Return the (X, Y) coordinate for the center point of the cell that contains the specified text.  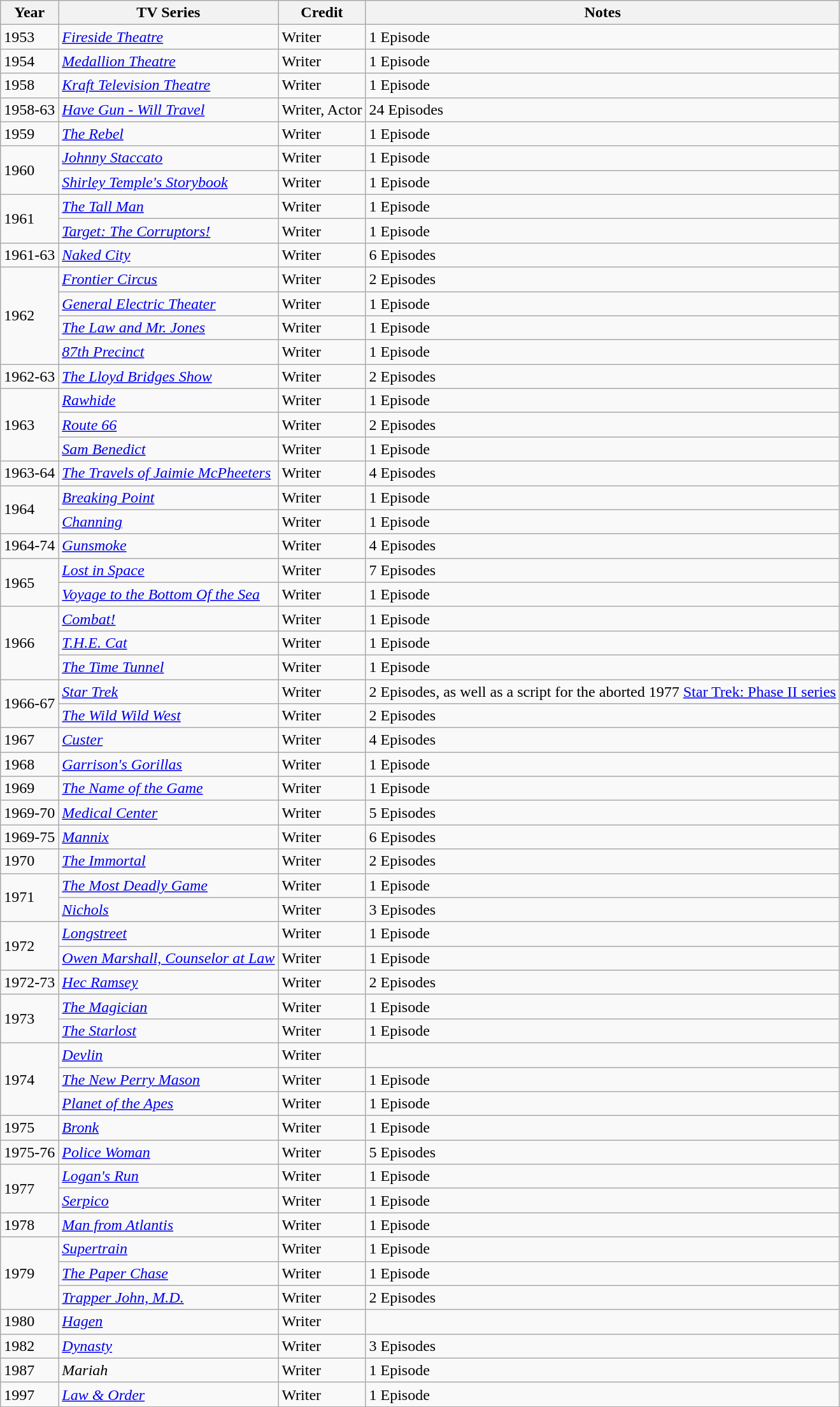
Mannix (168, 837)
T.H.E. Cat (168, 643)
Logan's Run (168, 1176)
Law & Order (168, 1394)
2 Episodes, as well as a script for the aborted 1977 Star Trek: Phase II series (602, 691)
The Immortal (168, 861)
Owen Marshall, Counselor at Law (168, 958)
The Time Tunnel (168, 667)
The Name of the Game (168, 789)
TV Series (168, 13)
Johnny Staccato (168, 158)
1977 (29, 1189)
The Paper Chase (168, 1273)
1997 (29, 1394)
Police Woman (168, 1152)
Credit (322, 13)
Hagen (168, 1322)
Writer, Actor (322, 110)
The Most Deadly Game (168, 885)
1962-63 (29, 376)
Target: The Corruptors! (168, 231)
1971 (29, 897)
Hec Ramsey (168, 982)
The Law and Mr. Jones (168, 328)
1972-73 (29, 982)
1959 (29, 134)
General Electric Theater (168, 304)
The Tall Man (168, 206)
Dynasty (168, 1346)
Route 66 (168, 425)
1966-67 (29, 703)
1961-63 (29, 255)
Supertrain (168, 1249)
1979 (29, 1273)
Mariah (168, 1370)
1982 (29, 1346)
Breaking Point (168, 497)
Nichols (168, 910)
Medical Center (168, 813)
87th Precinct (168, 352)
Medallion Theatre (168, 61)
1970 (29, 861)
1958-63 (29, 110)
1953 (29, 37)
Sam Benedict (168, 449)
1969-75 (29, 837)
1962 (29, 315)
1965 (29, 582)
The Wild Wild West (168, 716)
Custer (168, 740)
Kraft Television Theatre (168, 85)
1966 (29, 643)
Channing (168, 522)
1960 (29, 170)
1969 (29, 789)
1954 (29, 61)
1967 (29, 740)
Have Gun - Will Travel (168, 110)
1975 (29, 1128)
24 Episodes (602, 110)
Man from Atlantis (168, 1225)
1978 (29, 1225)
1974 (29, 1079)
Garrison's Gorillas (168, 764)
1964-74 (29, 546)
1975-76 (29, 1152)
Combat! (168, 618)
Bronk (168, 1128)
7 Episodes (602, 570)
1973 (29, 1018)
1964 (29, 510)
1969-70 (29, 813)
The Starlost (168, 1031)
1963-64 (29, 473)
Frontier Circus (168, 279)
Notes (602, 13)
Lost in Space (168, 570)
The Rebel (168, 134)
1987 (29, 1370)
Longstreet (168, 934)
Planet of the Apes (168, 1104)
Rawhide (168, 401)
The Magician (168, 1006)
1972 (29, 946)
1961 (29, 218)
The Lloyd Bridges Show (168, 376)
Naked City (168, 255)
Star Trek (168, 691)
Voyage to the Bottom Of the Sea (168, 594)
The New Perry Mason (168, 1080)
Year (29, 13)
1958 (29, 85)
Shirley Temple's Storybook (168, 182)
Gunsmoke (168, 546)
Serpico (168, 1201)
1963 (29, 425)
1968 (29, 764)
1980 (29, 1322)
Trapper John, M.D. (168, 1297)
The Travels of Jaimie McPheeters (168, 473)
Fireside Theatre (168, 37)
Devlin (168, 1055)
